Return the [x, y] coordinate for the center point of the cell that contains the specified text.  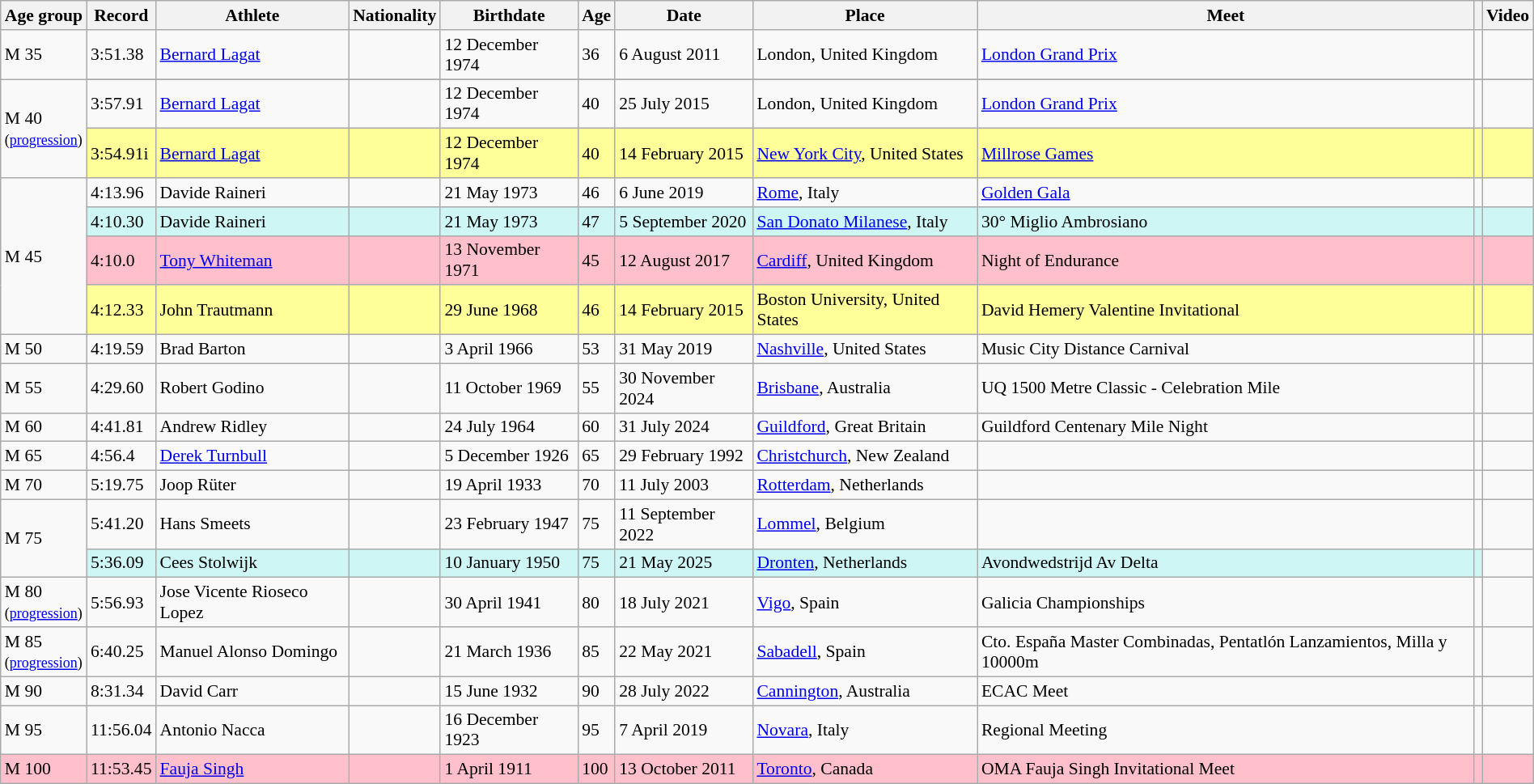
1 April 1911 [509, 769]
Age [596, 15]
24 July 1964 [509, 427]
M 55 [44, 388]
22 May 2021 [684, 652]
M 60 [44, 427]
Boston University, United States [864, 311]
36 [596, 55]
UQ 1500 Metre Classic - Celebration Mile [1226, 388]
Millrose Games [1226, 154]
3:57.91 [121, 104]
5 September 2020 [684, 222]
30 November 2024 [684, 388]
Cannington, Australia [864, 691]
Night of Endurance [1226, 261]
Cardiff, United Kingdom [864, 261]
100 [596, 769]
70 [596, 485]
M 50 [44, 350]
11:56.04 [121, 730]
5:19.75 [121, 485]
Meet [1226, 15]
Novara, Italy [864, 730]
21 March 1936 [509, 652]
Regional Meeting [1226, 730]
M 45 [44, 256]
4:10.30 [121, 222]
47 [596, 222]
Joop Rüter [252, 485]
19 April 1933 [509, 485]
7 April 2019 [684, 730]
6 June 2019 [684, 193]
13 October 2011 [684, 769]
60 [596, 427]
11 October 1969 [509, 388]
4:13.96 [121, 193]
M 85 (progression) [44, 652]
5:36.09 [121, 563]
Tony Whiteman [252, 261]
65 [596, 456]
11 July 2003 [684, 485]
M 75 [44, 539]
Lommel, Belgium [864, 524]
25 July 2015 [684, 104]
David Carr [252, 691]
Guildford Centenary Mile Night [1226, 427]
10 January 1950 [509, 563]
30° Miglio Ambrosiano [1226, 222]
M 35 [44, 55]
16 December 1923 [509, 730]
OMA Fauja Singh Invitational Meet [1226, 769]
80 [596, 602]
5:56.93 [121, 602]
Athlete [252, 15]
21 May 2025 [684, 563]
3:54.91i [121, 154]
Sabadell, Spain [864, 652]
53 [596, 350]
Video [1508, 15]
Birthdate [509, 15]
M 80 (progression) [44, 602]
M 100 [44, 769]
11:53.45 [121, 769]
Galicia Championships [1226, 602]
Vigo, Spain [864, 602]
Cto. España Master Combinadas, Pentatlón Lanzamientos, Milla y 10000m [1226, 652]
New York City, United States [864, 154]
Christchurch, New Zealand [864, 456]
4:10.0 [121, 261]
15 June 1932 [509, 691]
4:12.33 [121, 311]
4:19.59 [121, 350]
Guildford, Great Britain [864, 427]
23 February 1947 [509, 524]
4:41.81 [121, 427]
6 August 2011 [684, 55]
M 40 (progression) [44, 129]
Record [121, 15]
30 April 1941 [509, 602]
M 90 [44, 691]
4:56.4 [121, 456]
Brisbane, Australia [864, 388]
31 July 2024 [684, 427]
5 December 1926 [509, 456]
29 June 1968 [509, 311]
6:40.25 [121, 652]
Brad Barton [252, 350]
ECAC Meet [1226, 691]
M 70 [44, 485]
55 [596, 388]
Toronto, Canada [864, 769]
45 [596, 261]
95 [596, 730]
Golden Gala [1226, 193]
M 95 [44, 730]
18 July 2021 [684, 602]
3 April 1966 [509, 350]
29 February 1992 [684, 456]
90 [596, 691]
Manuel Alonso Domingo [252, 652]
11 September 2022 [684, 524]
Jose Vicente Rioseco Lopez [252, 602]
4:29.60 [121, 388]
San Donato Milanese, Italy [864, 222]
13 November 1971 [509, 261]
Nationality [395, 15]
Fauja Singh [252, 769]
Date [684, 15]
Nashville, United States [864, 350]
12 August 2017 [684, 261]
Rome, Italy [864, 193]
Antonio Nacca [252, 730]
Andrew Ridley [252, 427]
Music City Distance Carnival [1226, 350]
Derek Turnbull [252, 456]
85 [596, 652]
Dronten, Netherlands [864, 563]
Place [864, 15]
M 65 [44, 456]
Avondwedstrijd Av Delta [1226, 563]
Hans Smeets [252, 524]
Robert Godino [252, 388]
5:41.20 [121, 524]
Rotterdam, Netherlands [864, 485]
8:31.34 [121, 691]
3:51.38 [121, 55]
Age group [44, 15]
John Trautmann [252, 311]
28 July 2022 [684, 691]
31 May 2019 [684, 350]
David Hemery Valentine Invitational [1226, 311]
Cees Stolwijk [252, 563]
